Output the (X, Y) coordinate of the center of the cell containing the given text.  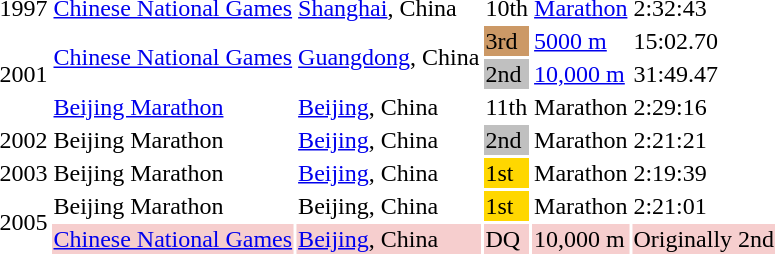
11th (507, 107)
Guangdong, China (389, 58)
5000 m (581, 41)
3rd (507, 41)
DQ (507, 239)
